Locate the cell with the specified text and output its (x, y) center coordinate. 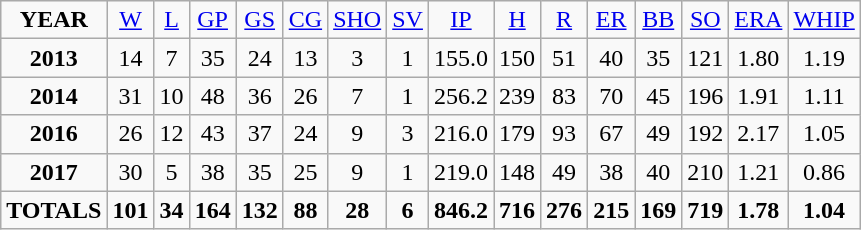
51 (564, 58)
276 (564, 210)
SHO (358, 20)
121 (706, 58)
IP (460, 20)
256.2 (460, 96)
CG (305, 20)
6 (408, 210)
196 (706, 96)
164 (212, 210)
14 (130, 58)
2016 (54, 134)
83 (564, 96)
2.17 (758, 134)
30 (130, 172)
ER (612, 20)
1.05 (824, 134)
155.0 (460, 58)
1.78 (758, 210)
45 (658, 96)
L (172, 20)
12 (172, 134)
2017 (54, 172)
GP (212, 20)
H (518, 20)
239 (518, 96)
0.86 (824, 172)
846.2 (460, 210)
WHIP (824, 20)
43 (212, 134)
W (130, 20)
93 (564, 134)
37 (260, 134)
2013 (54, 58)
SO (706, 20)
BB (658, 20)
25 (305, 172)
150 (518, 58)
88 (305, 210)
716 (518, 210)
179 (518, 134)
101 (130, 210)
1.11 (824, 96)
219.0 (460, 172)
48 (212, 96)
215 (612, 210)
132 (260, 210)
36 (260, 96)
ERA (758, 20)
2014 (54, 96)
28 (358, 210)
169 (658, 210)
34 (172, 210)
13 (305, 58)
1.21 (758, 172)
10 (172, 96)
5 (172, 172)
70 (612, 96)
1.91 (758, 96)
R (564, 20)
216.0 (460, 134)
GS (260, 20)
210 (706, 172)
1.19 (824, 58)
192 (706, 134)
67 (612, 134)
719 (706, 210)
YEAR (54, 20)
SV (408, 20)
1.04 (824, 210)
31 (130, 96)
1.80 (758, 58)
148 (518, 172)
TOTALS (54, 210)
